For the text-containing cell, return its midpoint in (x, y) coordinate format. 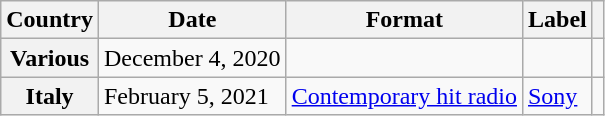
Italy (50, 96)
Country (50, 20)
February 5, 2021 (192, 96)
Label (557, 20)
Format (404, 20)
Sony (557, 96)
Various (50, 58)
Contemporary hit radio (404, 96)
Date (192, 20)
December 4, 2020 (192, 58)
